Locate the cell with the specified text and output its (x, y) center coordinate. 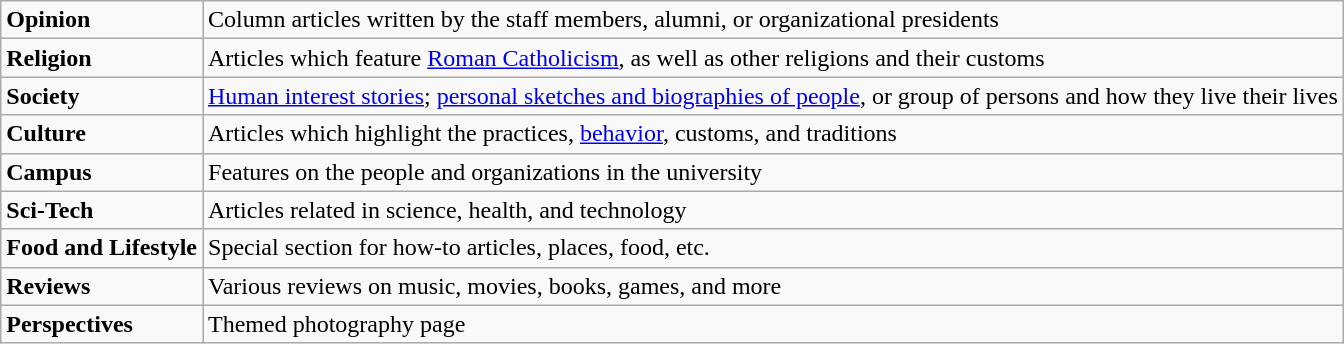
Religion (102, 58)
Culture (102, 134)
Reviews (102, 286)
Campus (102, 172)
Opinion (102, 20)
Articles which highlight the practices, behavior, customs, and traditions (772, 134)
Special section for how-to articles, places, food, etc. (772, 248)
Themed photography page (772, 324)
Society (102, 96)
Various reviews on music, movies, books, games, and more (772, 286)
Features on the people and organizations in the university (772, 172)
Articles which feature Roman Catholicism, as well as other religions and their customs (772, 58)
Column articles written by the staff members, alumni, or organizational presidents (772, 20)
Perspectives (102, 324)
Articles related in science, health, and technology (772, 210)
Food and Lifestyle (102, 248)
Sci-Tech (102, 210)
Human interest stories; personal sketches and biographies of people, or group of persons and how they live their lives (772, 96)
